Return (X, Y) of the center of cell containing provided text 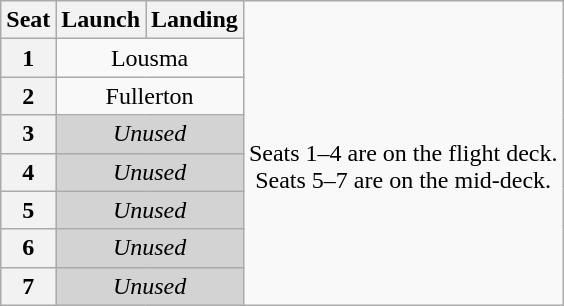
Seat (28, 20)
2 (28, 96)
1 (28, 58)
5 (28, 210)
Landing (195, 20)
Seats 1–4 are on the flight deck.Seats 5–7 are on the mid-deck. (403, 153)
Launch (101, 20)
7 (28, 286)
3 (28, 134)
4 (28, 172)
Fullerton (150, 96)
Lousma (150, 58)
6 (28, 248)
